Extract the [X, Y] coordinate from the center of the cell holding the provided text.  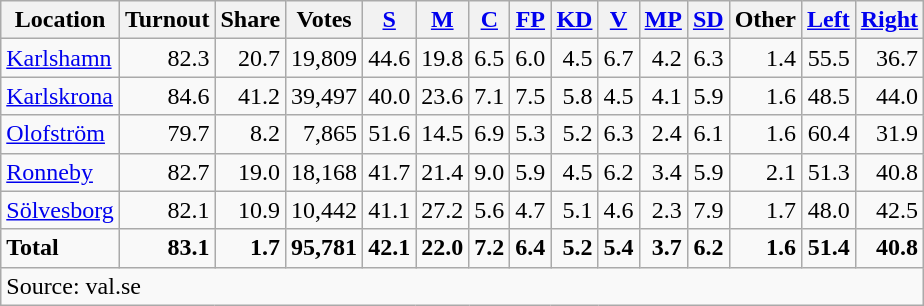
79.7 [167, 134]
82.3 [167, 58]
Other [765, 20]
7,865 [324, 134]
55.5 [829, 58]
FP [530, 20]
5.6 [490, 210]
5.8 [574, 96]
51.6 [390, 134]
Votes [324, 20]
Turnout [167, 20]
41.7 [390, 172]
84.6 [167, 96]
M [442, 20]
8.2 [250, 134]
6.1 [708, 134]
44.6 [390, 58]
Karlshamn [60, 58]
MP [663, 20]
42.5 [889, 210]
KD [574, 20]
44.0 [889, 96]
60.4 [829, 134]
82.1 [167, 210]
10,442 [324, 210]
48.5 [829, 96]
4.7 [530, 210]
31.9 [889, 134]
5.1 [574, 210]
Right [889, 20]
Karlskrona [60, 96]
39,497 [324, 96]
Source: val.se [462, 286]
7.2 [490, 248]
3.7 [663, 248]
41.2 [250, 96]
41.1 [390, 210]
48.0 [829, 210]
6.4 [530, 248]
9.0 [490, 172]
51.3 [829, 172]
6.0 [530, 58]
2.4 [663, 134]
3.4 [663, 172]
7.5 [530, 96]
4.1 [663, 96]
Olofström [60, 134]
7.1 [490, 96]
5.3 [530, 134]
Location [60, 20]
2.1 [765, 172]
27.2 [442, 210]
95,781 [324, 248]
82.7 [167, 172]
18,168 [324, 172]
Ronneby [60, 172]
21.4 [442, 172]
19.8 [442, 58]
6.5 [490, 58]
40.0 [390, 96]
51.4 [829, 248]
36.7 [889, 58]
Left [829, 20]
4.2 [663, 58]
1.4 [765, 58]
42.1 [390, 248]
10.9 [250, 210]
2.3 [663, 210]
20.7 [250, 58]
SD [708, 20]
C [490, 20]
23.6 [442, 96]
19,809 [324, 58]
19.0 [250, 172]
S [390, 20]
7.9 [708, 210]
5.4 [618, 248]
Sölvesborg [60, 210]
V [618, 20]
83.1 [167, 248]
6.7 [618, 58]
Total [60, 248]
Share [250, 20]
6.9 [490, 134]
14.5 [442, 134]
4.6 [618, 210]
22.0 [442, 248]
